Provide the (x, y) coordinate of the cell's center where the given text is located.  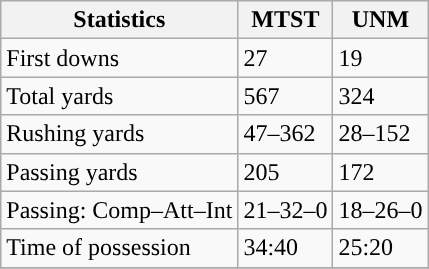
MTST (286, 20)
324 (380, 96)
25:20 (380, 248)
205 (286, 172)
Rushing yards (120, 134)
34:40 (286, 248)
27 (286, 58)
Total yards (120, 96)
UNM (380, 20)
Time of possession (120, 248)
567 (286, 96)
28–152 (380, 134)
Statistics (120, 20)
47–362 (286, 134)
21–32–0 (286, 210)
First downs (120, 58)
18–26–0 (380, 210)
172 (380, 172)
19 (380, 58)
Passing yards (120, 172)
Passing: Comp–Att–Int (120, 210)
